Return the (X, Y) coordinate for the center point of the cell that contains the specified text.  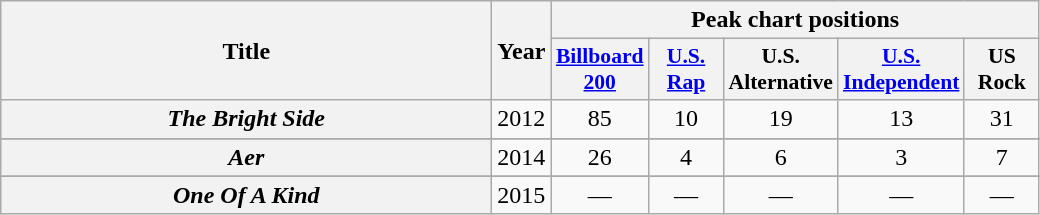
U.S. Rap (686, 70)
2015 (522, 195)
One Of A Kind (246, 195)
U.S. Independent (901, 70)
31 (1002, 119)
4 (686, 157)
13 (901, 119)
6 (780, 157)
3 (901, 157)
Peak chart positions (795, 20)
26 (600, 157)
U.S. Alternative (780, 70)
Year (522, 50)
10 (686, 119)
19 (780, 119)
2014 (522, 157)
Billboard 200 (600, 70)
2012 (522, 119)
Title (246, 50)
Aer (246, 157)
US Rock (1002, 70)
The Bright Side (246, 119)
7 (1002, 157)
85 (600, 119)
